Extract the [X, Y] coordinate from the center of the cell holding the provided text.  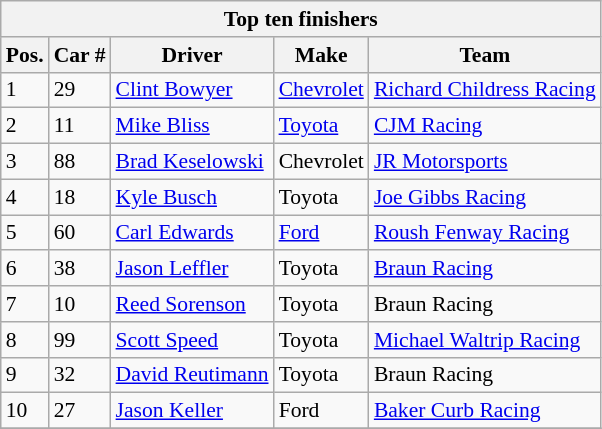
Team [485, 55]
60 [80, 233]
Jason Leffler [192, 269]
Mike Bliss [192, 126]
Richard Childress Racing [485, 90]
18 [80, 197]
3 [25, 162]
99 [80, 340]
9 [25, 375]
32 [80, 375]
Scott Speed [192, 340]
Top ten finishers [301, 19]
Kyle Busch [192, 197]
Michael Waltrip Racing [485, 340]
6 [25, 269]
Carl Edwards [192, 233]
2 [25, 126]
Reed Sorenson [192, 304]
Joe Gibbs Racing [485, 197]
Car # [80, 55]
8 [25, 340]
Jason Keller [192, 411]
Clint Bowyer [192, 90]
CJM Racing [485, 126]
4 [25, 197]
Baker Curb Racing [485, 411]
Driver [192, 55]
Pos. [25, 55]
David Reutimann [192, 375]
Roush Fenway Racing [485, 233]
88 [80, 162]
1 [25, 90]
7 [25, 304]
5 [25, 233]
11 [80, 126]
38 [80, 269]
Make [322, 55]
29 [80, 90]
27 [80, 411]
JR Motorsports [485, 162]
Brad Keselowski [192, 162]
